Search for the cell housing the specified text and yield its (x, y) center coordinate. 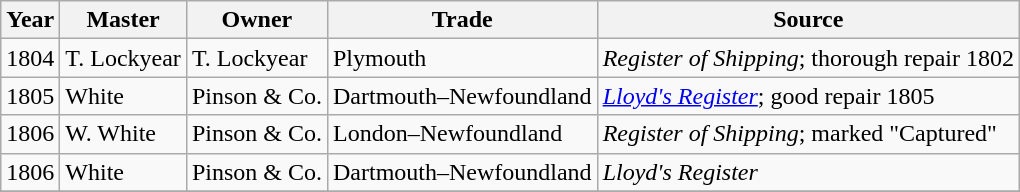
Owner (256, 20)
Trade (462, 20)
Plymouth (462, 58)
Lloyd's Register; good repair 1805 (808, 96)
Source (808, 20)
W. White (124, 134)
Lloyd's Register (808, 172)
Register of Shipping; marked "Captured" (808, 134)
Register of Shipping; thorough repair 1802 (808, 58)
1805 (30, 96)
Year (30, 20)
1804 (30, 58)
London–Newfoundland (462, 134)
Master (124, 20)
